Find where the given text appears and provide that cell's center as [X, Y] coordinate. 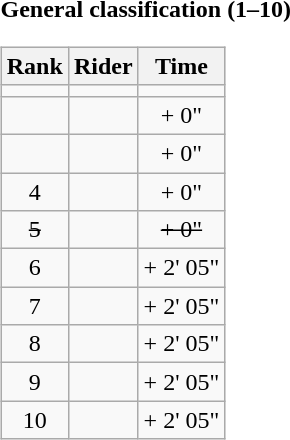
4 [34, 191]
Time [182, 66]
Rider [103, 66]
5 [34, 230]
Rank [34, 66]
6 [34, 268]
10 [34, 420]
7 [34, 306]
8 [34, 344]
9 [34, 382]
